Pinpoint the cell where the given text exists, returning its [x, y] midpoint coordinate. 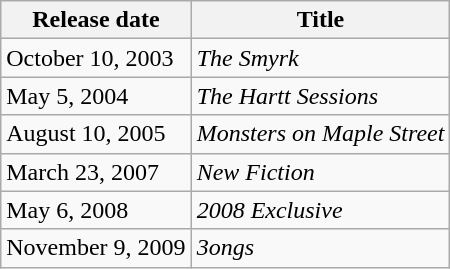
Release date [96, 20]
2008 Exclusive [320, 210]
The Hartt Sessions [320, 96]
3ongs [320, 248]
May 6, 2008 [96, 210]
October 10, 2003 [96, 58]
March 23, 2007 [96, 172]
August 10, 2005 [96, 134]
The Smyrk [320, 58]
Title [320, 20]
New Fiction [320, 172]
November 9, 2009 [96, 248]
May 5, 2004 [96, 96]
Monsters on Maple Street [320, 134]
